Find where the given text appears and provide that cell's center as (x, y) coordinate. 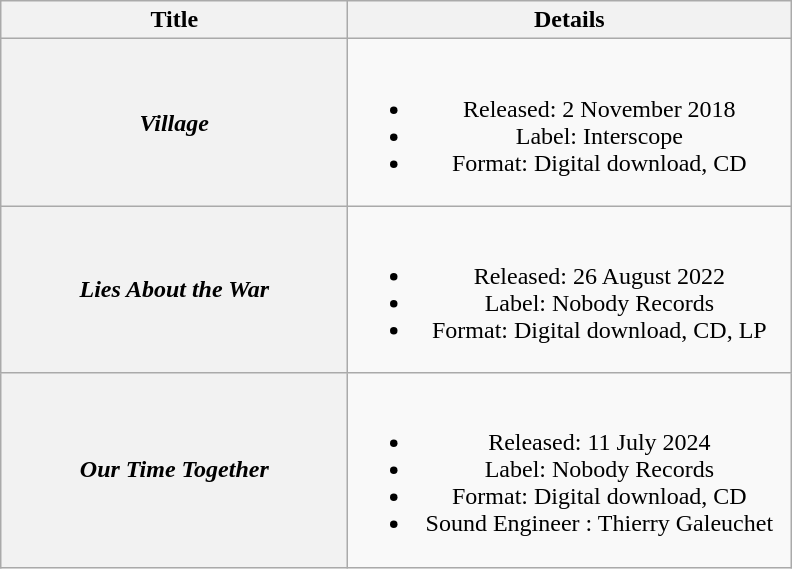
Lies About the War (174, 290)
Our Time Together (174, 470)
Released: 11 July 2024Label: Nobody RecordsFormat: Digital download, CDSound Engineer : Thierry Galeuchet (570, 470)
Village (174, 122)
Title (174, 20)
Released: 2 November 2018Label: InterscopeFormat: Digital download, CD (570, 122)
Details (570, 20)
Released: 26 August 2022Label: Nobody RecordsFormat: Digital download, CD, LP (570, 290)
